Identify which cell holds the provided text, then report its (x, y) central coordinate. 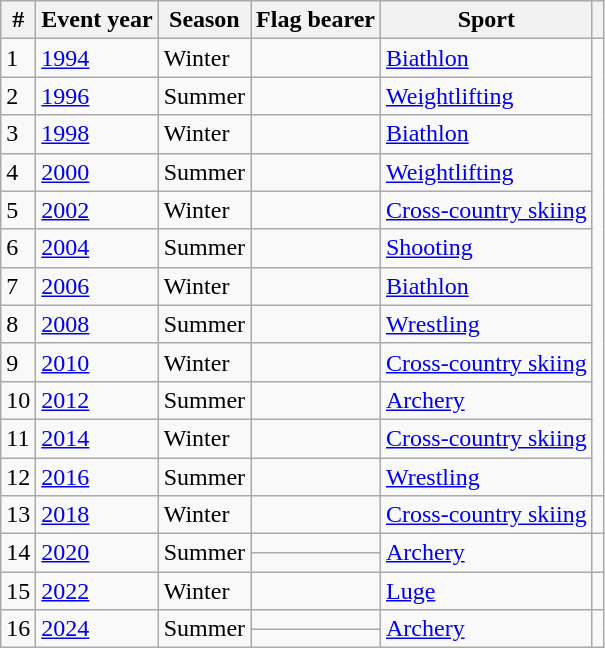
1994 (97, 58)
15 (18, 591)
6 (18, 248)
Shooting (486, 248)
2002 (97, 210)
2010 (97, 362)
2006 (97, 286)
Sport (486, 20)
Event year (97, 20)
# (18, 20)
2000 (97, 172)
2016 (97, 477)
3 (18, 134)
7 (18, 286)
2022 (97, 591)
2 (18, 96)
11 (18, 438)
Luge (486, 591)
9 (18, 362)
4 (18, 172)
10 (18, 400)
13 (18, 515)
1 (18, 58)
2018 (97, 515)
12 (18, 477)
2014 (97, 438)
1996 (97, 96)
2024 (97, 629)
2004 (97, 248)
Flag bearer (316, 20)
14 (18, 553)
5 (18, 210)
8 (18, 324)
Season (204, 20)
1998 (97, 134)
2020 (97, 553)
2008 (97, 324)
16 (18, 629)
2012 (97, 400)
